Extract the [x, y] coordinate from the center of the cell holding the provided text.  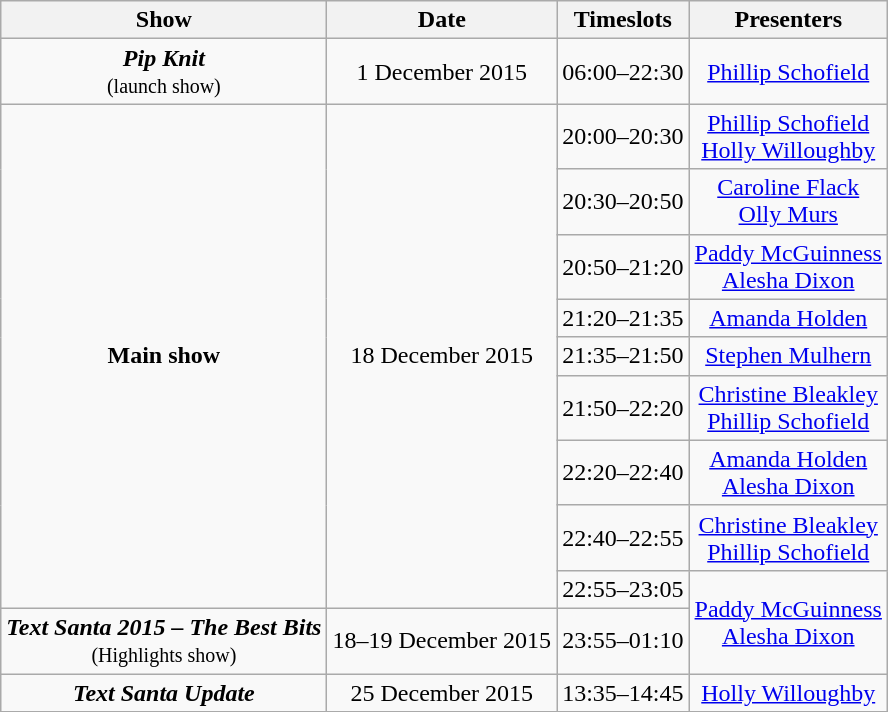
Timeslots [623, 20]
Stephen Mulhern [788, 356]
21:50–22:20 [623, 408]
Phillip SchofieldHolly Willoughby [788, 136]
20:30–20:50 [623, 202]
Main show [164, 356]
Pip Knit(launch show) [164, 72]
22:55–23:05 [623, 589]
22:20–22:40 [623, 472]
Show [164, 20]
Text Santa 2015 – The Best Bits(Highlights show) [164, 640]
25 December 2015 [442, 693]
06:00–22:30 [623, 72]
21:20–21:35 [623, 318]
Phillip Schofield [788, 72]
Amanda Holden [788, 318]
21:35–21:50 [623, 356]
1 December 2015 [442, 72]
18 December 2015 [442, 356]
23:55–01:10 [623, 640]
22:40–22:55 [623, 538]
13:35–14:45 [623, 693]
Date [442, 20]
Amanda HoldenAlesha Dixon [788, 472]
20:00–20:30 [623, 136]
Caroline FlackOlly Murs [788, 202]
Text Santa Update [164, 693]
18–19 December 2015 [442, 640]
Presenters [788, 20]
Holly Willoughby [788, 693]
20:50–21:20 [623, 266]
